Capture the cell that displays the provided text and extract its [x, y] central coordinate. 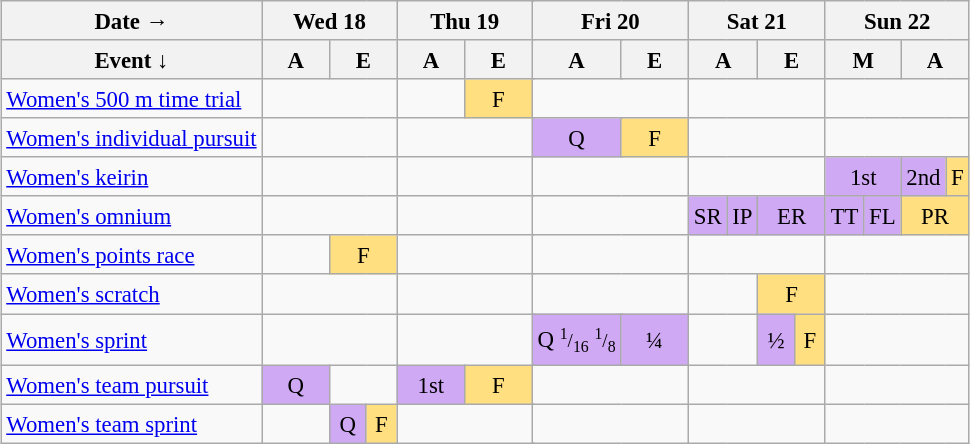
Thu 19 [464, 20]
IP [742, 216]
SR [707, 216]
Q 1/16 1/8 [576, 340]
Event ↓ [132, 60]
ER [792, 216]
Women's team pursuit [132, 386]
Date → [132, 20]
Women's team sprint [132, 424]
M [863, 60]
¼ [655, 340]
TT [844, 216]
½ [776, 340]
Women's keirin [132, 176]
Women's individual pursuit [132, 138]
Fri 20 [610, 20]
Women's sprint [132, 340]
Women's omnium [132, 216]
Women's scratch [132, 294]
Sat 21 [756, 20]
2nd [924, 176]
FL [882, 216]
Sun 22 [897, 20]
Women's 500 m time trial [132, 98]
Wed 18 [330, 20]
PR [935, 216]
Women's points race [132, 254]
